Locate the cell with the specified text and output its [X, Y] center coordinate. 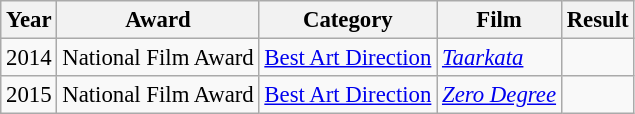
Category [348, 20]
Result [598, 20]
Zero Degree [500, 95]
Taarkata [500, 58]
2015 [29, 95]
Award [158, 20]
2014 [29, 58]
Year [29, 20]
Film [500, 20]
